Identify which cell holds the provided text, then report its [X, Y] central coordinate. 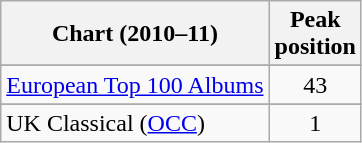
European Top 100 Albums [135, 85]
UK Classical (OCC) [135, 123]
Chart (2010–11) [135, 34]
1 [315, 123]
Peakposition [315, 34]
43 [315, 85]
